Capture the cell that displays the provided text and extract its (x, y) central coordinate. 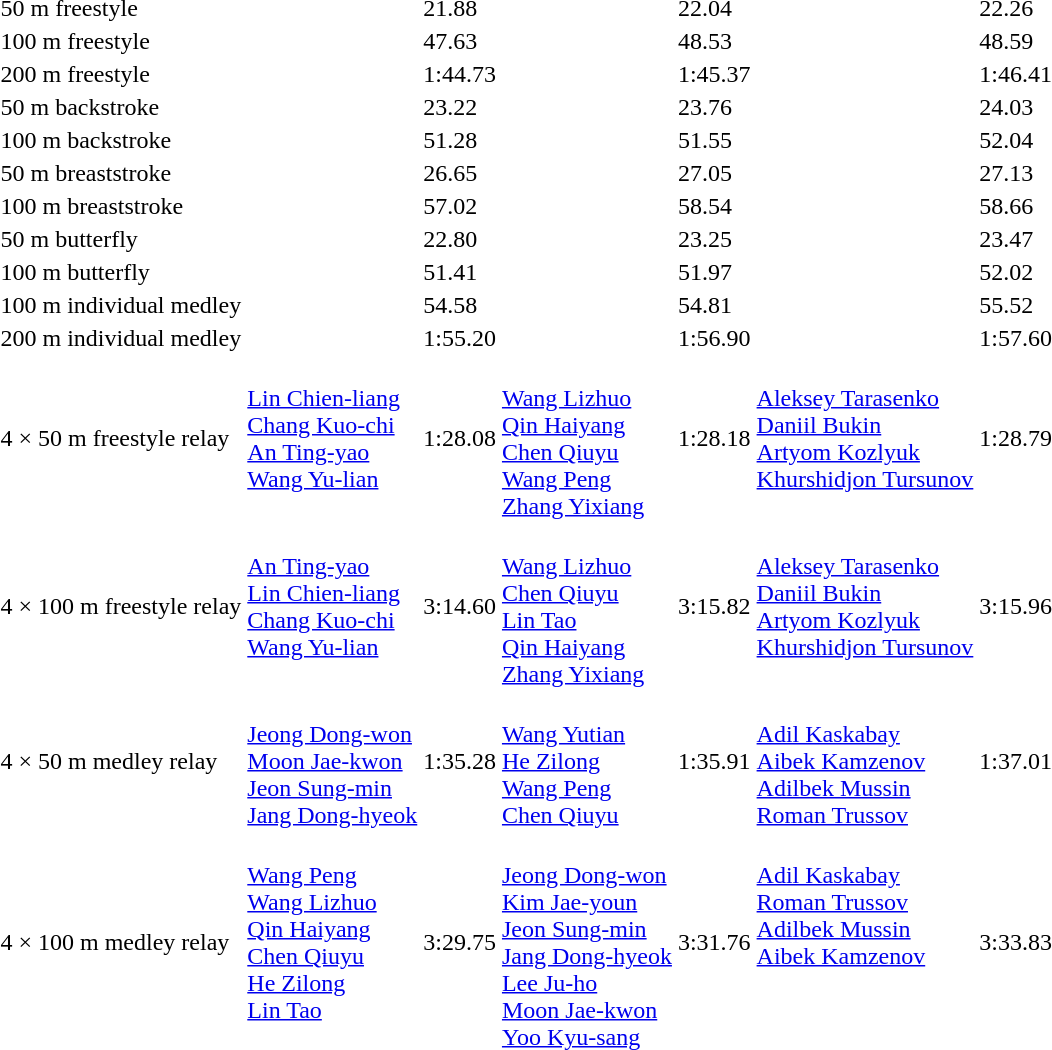
54.58 (460, 305)
48.53 (714, 41)
57.02 (460, 206)
1:56.90 (714, 338)
3:15.82 (714, 606)
Adil KaskabayAibek KamzenovAdilbek MussinRoman Trussov (865, 761)
Wang LizhuoQin HaiyangChen QiuyuWang PengZhang Yixiang (586, 438)
Wang YutianHe ZilongWang PengChen Qiuyu (586, 761)
1:35.91 (714, 761)
51.28 (460, 140)
1:28.08 (460, 438)
Jeong Dong-wonMoon Jae-kwonJeon Sung-minJang Dong-hyeok (332, 761)
23.76 (714, 107)
23.22 (460, 107)
3:14.60 (460, 606)
58.54 (714, 206)
54.81 (714, 305)
1:55.20 (460, 338)
Lin Chien-liangChang Kuo-chiAn Ting-yaoWang Yu-lian (332, 438)
27.05 (714, 173)
51.55 (714, 140)
1:28.18 (714, 438)
51.97 (714, 272)
22.80 (460, 239)
47.63 (460, 41)
An Ting-yaoLin Chien-liangChang Kuo-chiWang Yu-lian (332, 606)
1:45.37 (714, 74)
Wang LizhuoChen QiuyuLin TaoQin HaiyangZhang Yixiang (586, 606)
23.25 (714, 239)
1:35.28 (460, 761)
1:44.73 (460, 74)
26.65 (460, 173)
51.41 (460, 272)
